For the text-containing cell, return its midpoint in [X, Y] coordinate format. 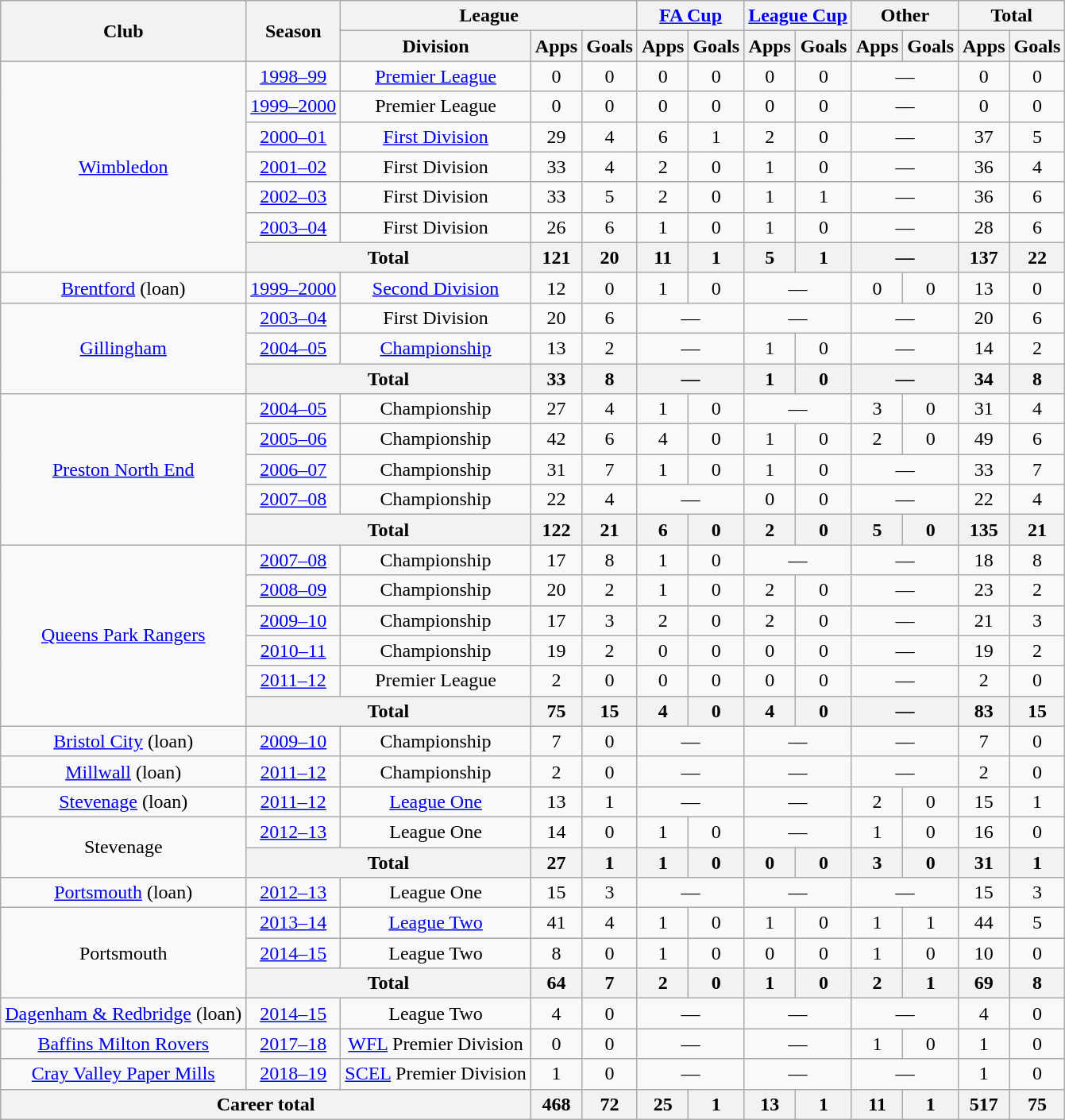
Millwall (loan) [124, 771]
468 [556, 1104]
Other [905, 16]
37 [984, 137]
16 [984, 832]
10 [984, 953]
122 [556, 530]
1998–99 [294, 76]
Bristol City (loan) [124, 741]
64 [556, 983]
2013–14 [294, 923]
517 [984, 1104]
Brentford (loan) [124, 288]
Preston North End [124, 469]
2005–06 [294, 439]
Wimbledon [124, 167]
2000–01 [294, 137]
18 [984, 560]
42 [556, 439]
34 [984, 379]
League [489, 16]
Portsmouth [124, 953]
49 [984, 439]
2017–18 [294, 1044]
2006–07 [294, 469]
83 [984, 711]
2002–03 [294, 197]
44 [984, 923]
135 [984, 530]
72 [610, 1104]
2010–11 [294, 651]
Second Division [436, 288]
Career total [266, 1104]
Baffins Milton Rovers [124, 1044]
Season [294, 31]
Dagenham & Redbridge (loan) [124, 1014]
FA Cup [690, 16]
2008–09 [294, 590]
Stevenage [124, 847]
29 [556, 137]
Cray Valley Paper Mills [124, 1074]
121 [556, 257]
League Cup [798, 16]
23 [984, 590]
Gillingham [124, 348]
12 [556, 288]
69 [984, 983]
28 [984, 227]
25 [662, 1104]
2001–02 [294, 167]
2018–19 [294, 1074]
Stevenage (loan) [124, 801]
WFL Premier Division [436, 1044]
Club [124, 31]
Division [436, 46]
137 [984, 257]
Portsmouth (loan) [124, 893]
41 [556, 923]
Queens Park Rangers [124, 635]
26 [556, 227]
SCEL Premier Division [436, 1074]
